Capture the cell that displays the provided text and extract its [X, Y] central coordinate. 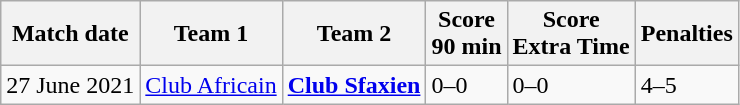
27 June 2021 [70, 85]
Club Africain [211, 85]
Match date [70, 34]
Club Sfaxien [354, 85]
4–5 [686, 85]
Penalties [686, 34]
ScoreExtra Time [571, 34]
Team 2 [354, 34]
Team 1 [211, 34]
Score90 min [466, 34]
